Search for the cell housing the specified text and yield its [X, Y] center coordinate. 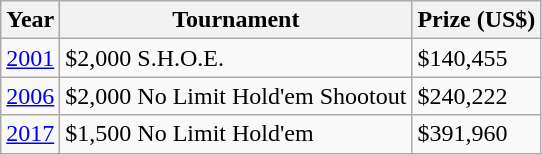
$2,000 No Limit Hold'em Shootout [236, 96]
Year [30, 20]
$140,455 [476, 58]
$2,000 S.H.O.E. [236, 58]
2006 [30, 96]
$1,500 No Limit Hold'em [236, 134]
2017 [30, 134]
Prize (US$) [476, 20]
$391,960 [476, 134]
$240,222 [476, 96]
Tournament [236, 20]
2001 [30, 58]
